Search for the cell housing the specified text and yield its [X, Y] center coordinate. 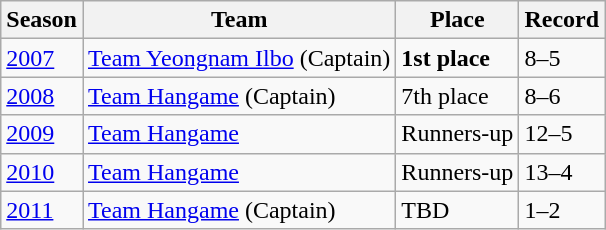
7th place [458, 96]
8–6 [562, 96]
2009 [42, 134]
Record [562, 20]
Season [42, 20]
Team [238, 20]
Place [458, 20]
TBD [458, 210]
1st place [458, 58]
8–5 [562, 58]
2008 [42, 96]
13–4 [562, 172]
2010 [42, 172]
Team Yeongnam Ilbo (Captain) [238, 58]
2007 [42, 58]
12–5 [562, 134]
1–2 [562, 210]
2011 [42, 210]
